Pinpoint the cell where the given text exists, returning its [x, y] midpoint coordinate. 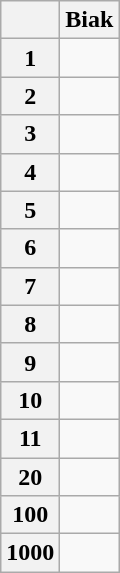
3 [30, 134]
1 [30, 58]
5 [30, 210]
20 [30, 477]
2 [30, 96]
11 [30, 438]
10 [30, 400]
8 [30, 324]
100 [30, 515]
7 [30, 286]
9 [30, 362]
Biak [90, 20]
1000 [30, 553]
6 [30, 248]
4 [30, 172]
